For the text-containing cell, return its midpoint in (X, Y) coordinate format. 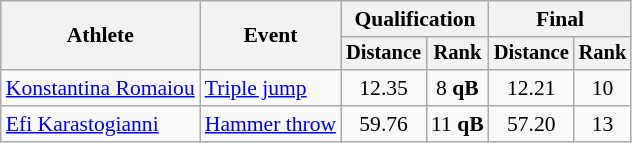
Hammer throw (270, 124)
12.35 (384, 88)
Konstantina Romaiou (100, 88)
57.20 (532, 124)
13 (603, 124)
Final (560, 19)
Efi Karastogianni (100, 124)
Qualification (415, 19)
Triple jump (270, 88)
Athlete (100, 36)
Event (270, 36)
59.76 (384, 124)
12.21 (532, 88)
8 qB (458, 88)
10 (603, 88)
11 qB (458, 124)
